From the cell containing the given text, extract its center point as (X, Y) coordinate. 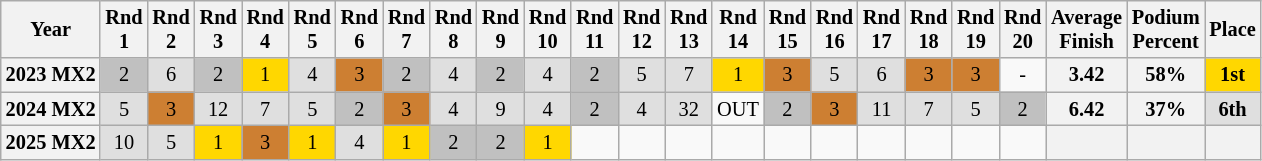
Rnd4 (266, 29)
Place (1232, 29)
2023 MX2 (51, 75)
32 (688, 109)
Rnd3 (218, 29)
Rnd16 (834, 29)
58% (1166, 75)
Rnd13 (688, 29)
Rnd17 (882, 29)
AverageFinish (1086, 29)
Year (51, 29)
Rnd20 (1022, 29)
Rnd6 (360, 29)
12 (218, 109)
10 (124, 142)
9 (500, 109)
- (1022, 75)
Rnd10 (548, 29)
Rnd15 (788, 29)
Rnd12 (642, 29)
Rnd19 (976, 29)
2024 MX2 (51, 109)
Rnd8 (454, 29)
Rnd18 (928, 29)
Rnd2 (172, 29)
Rnd14 (738, 29)
11 (882, 109)
6th (1232, 109)
3.42 (1086, 75)
2025 MX2 (51, 142)
Rnd11 (594, 29)
Rnd5 (312, 29)
37% (1166, 109)
1st (1232, 75)
Rnd9 (500, 29)
6.42 (1086, 109)
PodiumPercent (1166, 29)
Rnd1 (124, 29)
Rnd7 (406, 29)
OUT (738, 109)
